For the text-containing cell, return its midpoint in [X, Y] coordinate format. 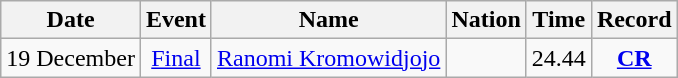
Record [634, 20]
24.44 [558, 58]
Event [176, 20]
Final [176, 58]
Ranomi Kromowidjojo [328, 58]
Name [328, 20]
19 December [71, 58]
Nation [486, 20]
CR [634, 58]
Date [71, 20]
Time [558, 20]
